Identify which cell holds the provided text, then report its (X, Y) central coordinate. 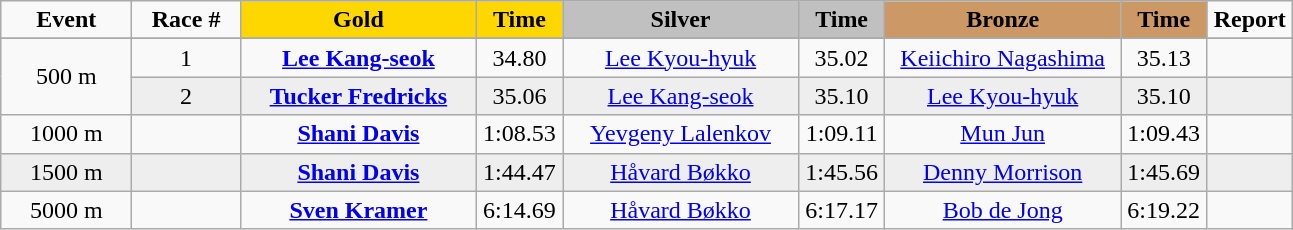
1000 m (66, 134)
Mun Jun (1003, 134)
Yevgeny Lalenkov (680, 134)
1:09.43 (1164, 134)
35.13 (1164, 58)
1:09.11 (842, 134)
6:14.69 (519, 210)
Report (1250, 20)
Tucker Fredricks (358, 96)
1:08.53 (519, 134)
1:45.56 (842, 172)
500 m (66, 77)
1:45.69 (1164, 172)
Race # (186, 20)
2 (186, 96)
Event (66, 20)
34.80 (519, 58)
5000 m (66, 210)
1 (186, 58)
1:44.47 (519, 172)
Keiichiro Nagashima (1003, 58)
35.06 (519, 96)
Denny Morrison (1003, 172)
1500 m (66, 172)
6:19.22 (1164, 210)
Silver (680, 20)
Bronze (1003, 20)
Sven Kramer (358, 210)
6:17.17 (842, 210)
Gold (358, 20)
35.02 (842, 58)
Bob de Jong (1003, 210)
